Return [X, Y] of the center of cell containing provided text 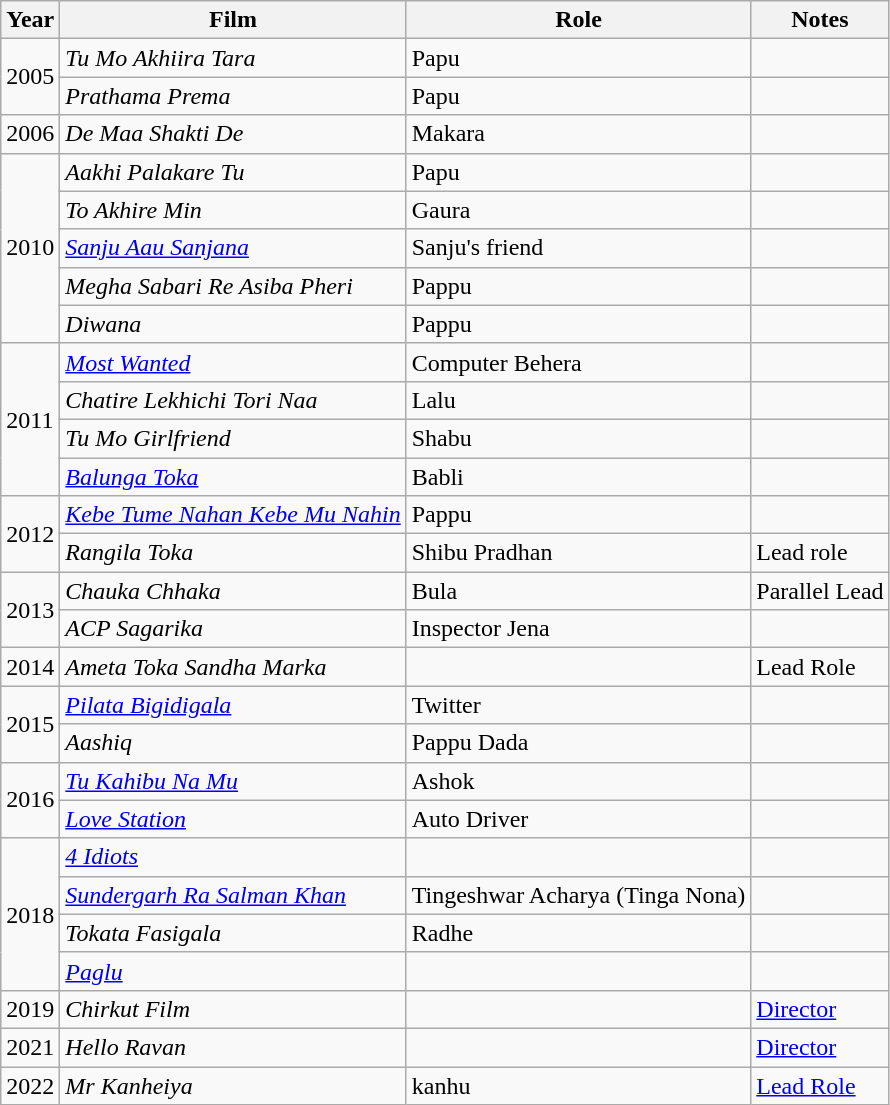
2006 [30, 134]
4 Idiots [233, 857]
2014 [30, 667]
Sundergarh Ra Salman Khan [233, 895]
Rangila Toka [233, 553]
2022 [30, 1085]
Radhe [578, 933]
2019 [30, 1009]
Ameta Toka Sandha Marka [233, 667]
Hello Ravan [233, 1047]
Diwana [233, 324]
Makara [578, 134]
Tokata Fasigala [233, 933]
Lalu [578, 400]
ACP Sagarika [233, 629]
De Maa Shakti De [233, 134]
Chirkut Film [233, 1009]
Inspector Jena [578, 629]
Love Station [233, 819]
Tu Mo Akhiira Tara [233, 58]
2010 [30, 248]
Pappu Dada [578, 743]
Megha Sabari Re Asiba Pheri [233, 286]
Chauka Chhaka [233, 591]
Year [30, 20]
Tu Mo Girlfriend [233, 438]
Shabu [578, 438]
Computer Behera [578, 362]
2013 [30, 610]
Notes [820, 20]
To Akhire Min [233, 210]
Aashiq [233, 743]
Bula [578, 591]
Balunga Toka [233, 477]
2018 [30, 914]
Prathama Prema [233, 96]
Film [233, 20]
2021 [30, 1047]
2012 [30, 534]
Parallel Lead [820, 591]
Pilata Bigidigala [233, 705]
Babli [578, 477]
kanhu [578, 1085]
2016 [30, 800]
2005 [30, 77]
2015 [30, 724]
Chatire Lekhichi Tori Naa [233, 400]
Paglu [233, 971]
Tu Kahibu Na Mu [233, 781]
Shibu Pradhan [578, 553]
Role [578, 20]
Gaura [578, 210]
Twitter [578, 705]
Auto Driver [578, 819]
Mr Kanheiya [233, 1085]
Sanju Aau Sanjana [233, 248]
Aakhi Palakare Tu [233, 172]
Kebe Tume Nahan Kebe Mu Nahin [233, 515]
Ashok [578, 781]
Tingeshwar Acharya (Tinga Nona) [578, 895]
Most Wanted [233, 362]
Lead role [820, 553]
2011 [30, 419]
Sanju's friend [578, 248]
